Scan for the cell matching the given text and deliver its [X, Y] coordinate at center. 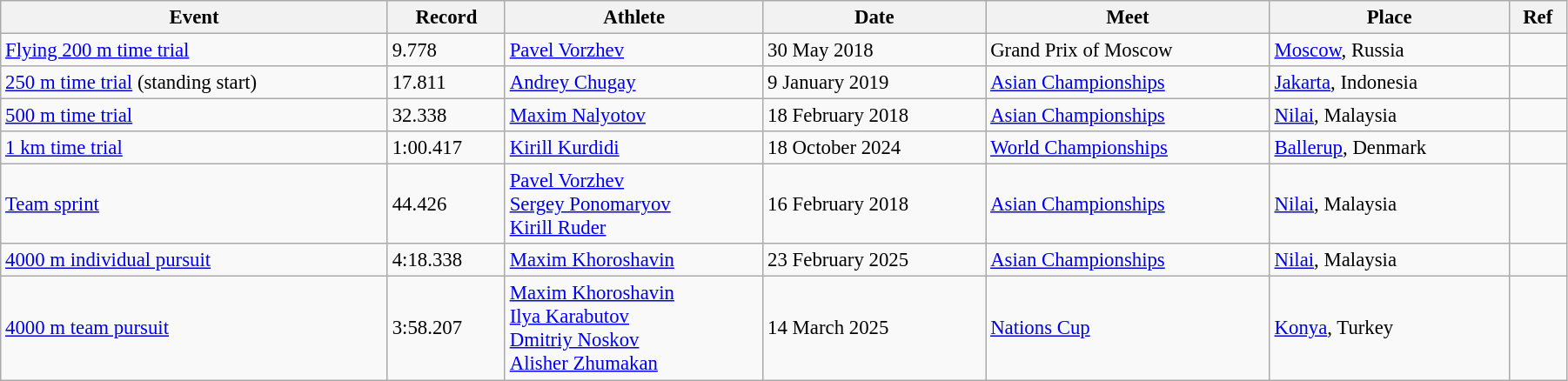
17.811 [446, 83]
32.338 [446, 116]
Nations Cup [1128, 329]
World Championships [1128, 148]
Ref [1538, 17]
4000 m team pursuit [195, 329]
Athlete [633, 17]
Maxim Khoroshavin [633, 260]
Ballerup, Denmark [1389, 148]
Maxim Nalyotov [633, 116]
Date [874, 17]
1:00.417 [446, 148]
500 m time trial [195, 116]
4000 m individual pursuit [195, 260]
30 May 2018 [874, 50]
Flying 200 m time trial [195, 50]
18 October 2024 [874, 148]
Meet [1128, 17]
Moscow, Russia [1389, 50]
9.778 [446, 50]
Grand Prix of Moscow [1128, 50]
Team sprint [195, 204]
1 km time trial [195, 148]
3:58.207 [446, 329]
Pavel VorzhevSergey PonomaryovKirill Ruder [633, 204]
Place [1389, 17]
250 m time trial (standing start) [195, 83]
16 February 2018 [874, 204]
Record [446, 17]
18 February 2018 [874, 116]
Event [195, 17]
14 March 2025 [874, 329]
23 February 2025 [874, 260]
4:18.338 [446, 260]
Pavel Vorzhev [633, 50]
Jakarta, Indonesia [1389, 83]
Andrey Chugay [633, 83]
44.426 [446, 204]
Konya, Turkey [1389, 329]
Maxim KhoroshavinIlya KarabutovDmitriy NoskovAlisher Zhumakan [633, 329]
9 January 2019 [874, 83]
Kirill Kurdidi [633, 148]
